Scan for the cell matching the given text and deliver its (x, y) coordinate at center. 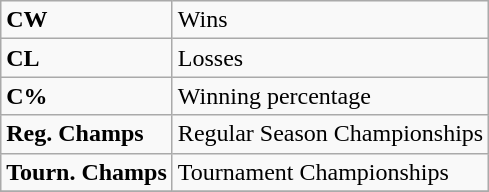
Wins (330, 20)
Losses (330, 58)
C% (87, 96)
Reg. Champs (87, 134)
CL (87, 58)
Regular Season Championships (330, 134)
Tournament Championships (330, 172)
Tourn. Champs (87, 172)
CW (87, 20)
Winning percentage (330, 96)
